Search for the cell housing the specified text and yield its [X, Y] center coordinate. 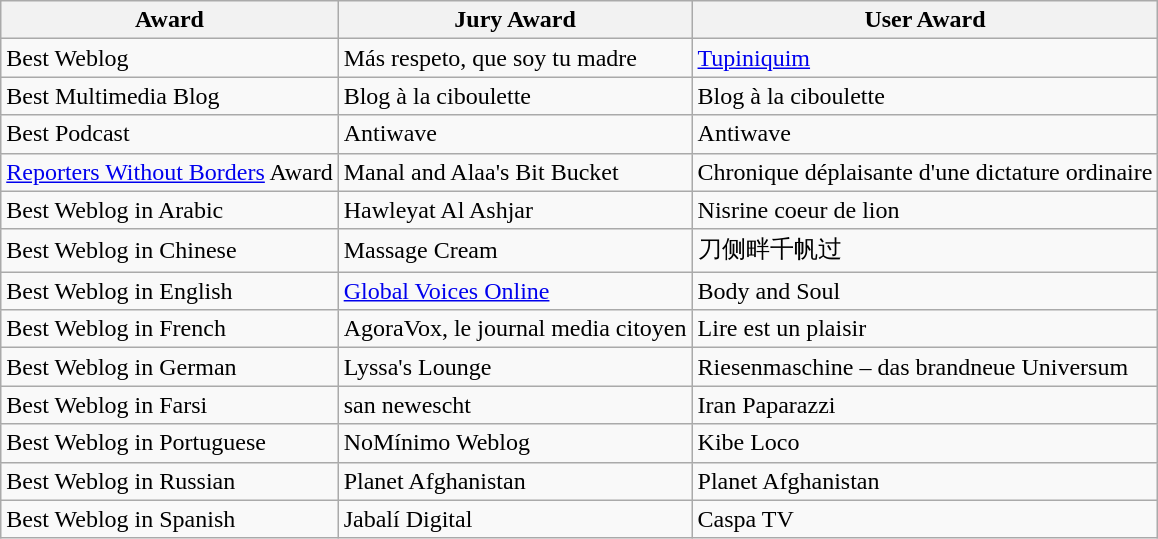
Best Weblog in Portuguese [170, 443]
Best Podcast [170, 134]
Best Multimedia Blog [170, 96]
Best Weblog in Chinese [170, 250]
Lyssa's Lounge [515, 367]
Jury Award [515, 20]
Tupiniquim [925, 58]
Best Weblog in Arabic [170, 210]
Reporters Without Borders Award [170, 172]
Manal and Alaa's Bit Bucket [515, 172]
Best Weblog in German [170, 367]
Nisrine coeur de lion [925, 210]
Best Weblog in French [170, 329]
Iran Paparazzi [925, 405]
Lire est un plaisir [925, 329]
Global Voices Online [515, 291]
Riesenmaschine – das brandneue Universum [925, 367]
Chronique déplaisante d'une dictature ordinaire [925, 172]
Hawleyat Al Ashjar [515, 210]
AgoraVox, le journal media citoyen [515, 329]
NoMínimo Weblog [515, 443]
Best Weblog in Farsi [170, 405]
Award [170, 20]
Best Weblog [170, 58]
Massage Cream [515, 250]
Jabalí Digital [515, 519]
Más respeto, que soy tu madre [515, 58]
Best Weblog in English [170, 291]
User Award [925, 20]
Kibe Loco [925, 443]
Best Weblog in Russian [170, 481]
刀侧畔千帆过 [925, 250]
Body and Soul [925, 291]
Caspa TV [925, 519]
Best Weblog in Spanish [170, 519]
san newescht [515, 405]
